Determine the [x, y] coordinate at the center of the cell enclosing the given text.  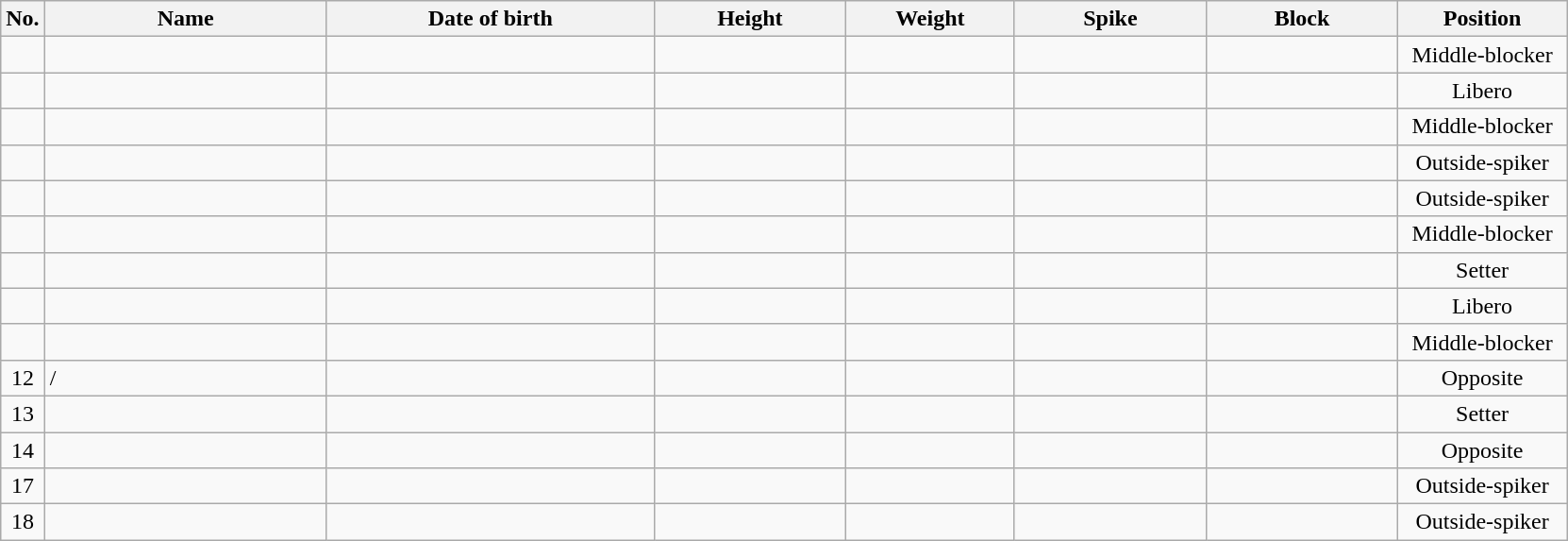
13 [23, 414]
Date of birth [491, 19]
17 [23, 486]
12 [23, 378]
Name [185, 19]
Spike [1109, 19]
/ [185, 378]
Block [1302, 19]
Weight [930, 19]
No. [23, 19]
Height [749, 19]
Position [1483, 19]
14 [23, 450]
18 [23, 522]
